Return [x, y] of the center of cell containing provided text 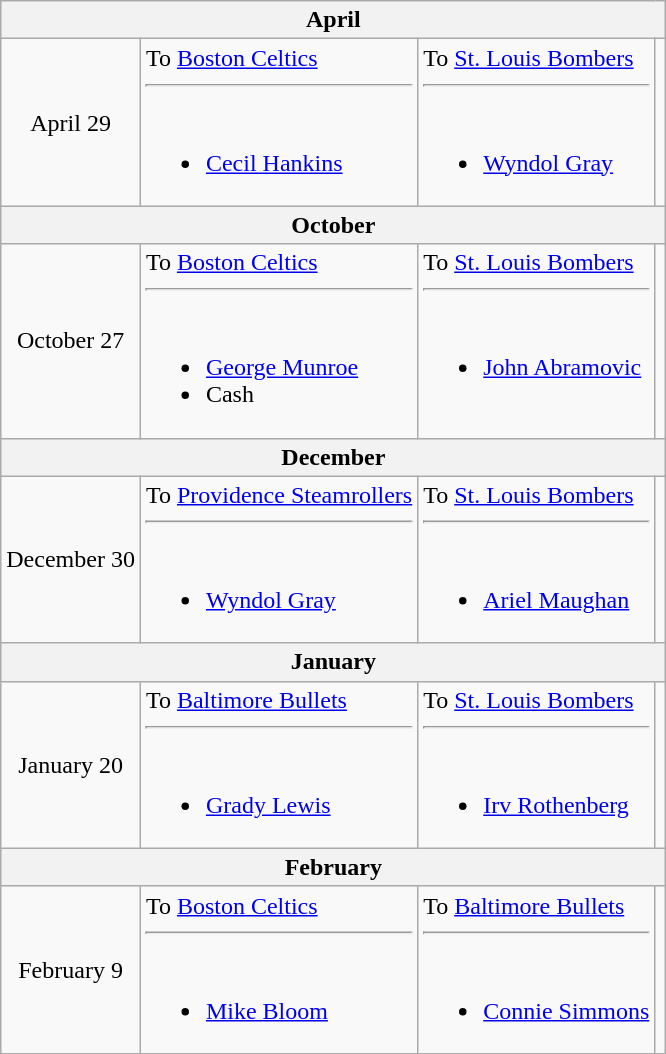
To Providence SteamrollersWyndol Gray [278, 560]
January 20 [71, 764]
February [334, 867]
To Boston CelticsCecil Hankins [278, 122]
October [334, 225]
December [334, 457]
To St. Louis BombersWyndol Gray [536, 122]
February 9 [71, 970]
To Baltimore BulletsGrady Lewis [278, 764]
To St. Louis BombersJohn Abramovic [536, 341]
December 30 [71, 560]
To St. Louis BombersAriel Maughan [536, 560]
To St. Louis BombersIrv Rothenberg [536, 764]
To Boston CelticsMike Bloom [278, 970]
October 27 [71, 341]
April 29 [71, 122]
To Baltimore BulletsConnie Simmons [536, 970]
To Boston CelticsGeorge MunroeCash [278, 341]
April [334, 20]
January [334, 662]
